Capture the cell that displays the provided text and extract its [X, Y] central coordinate. 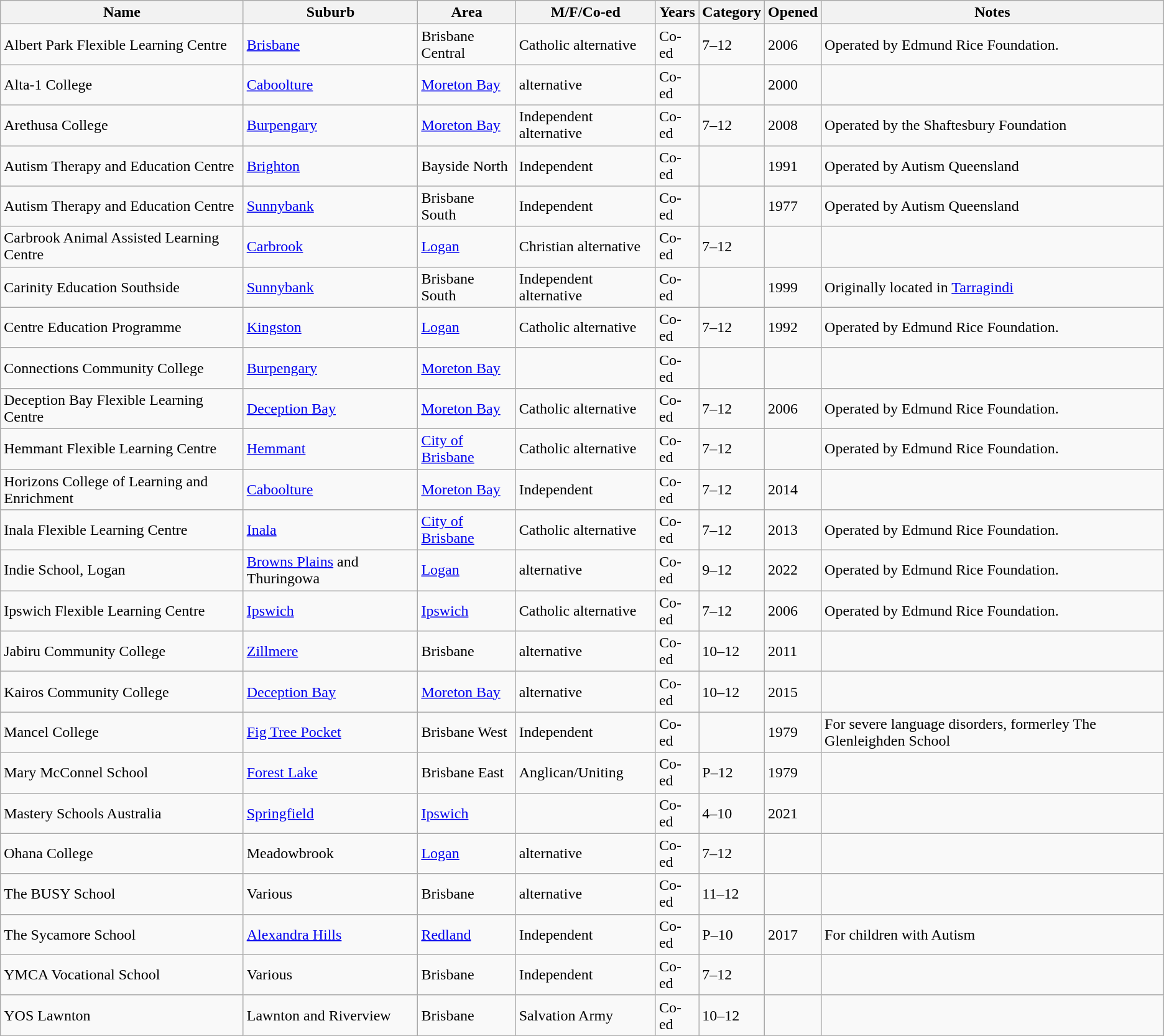
Inala Flexible Learning Centre [122, 530]
1992 [793, 327]
Deception Bay Flexible Learning Centre [122, 408]
Arethusa College [122, 126]
Ohana College [122, 853]
Brisbane East [466, 772]
Horizons College of Learning and Enrichment [122, 489]
For children with Autism [992, 934]
Category [732, 12]
Years [677, 12]
Name [122, 12]
Notes [992, 12]
2008 [793, 126]
2017 [793, 934]
Hemmant [331, 449]
Redland [466, 934]
Fig Tree Pocket [331, 733]
1977 [793, 206]
Centre Education Programme [122, 327]
Albert Park Flexible Learning Centre [122, 45]
Lawnton and Riverview [331, 1015]
Mastery Schools Australia [122, 813]
The BUSY School [122, 894]
P–12 [732, 772]
Carbrook Animal Assisted Learning Centre [122, 246]
P–10 [732, 934]
2011 [793, 652]
Suburb [331, 12]
2022 [793, 571]
Brisbane Central [466, 45]
Connections Community College [122, 368]
Hemmant Flexible Learning Centre [122, 449]
2021 [793, 813]
Opened [793, 12]
Ipswich Flexible Learning Centre [122, 611]
11–12 [732, 894]
Christian alternative [586, 246]
2000 [793, 85]
Brighton [331, 165]
1991 [793, 165]
1999 [793, 287]
Alta-1 College [122, 85]
4–10 [732, 813]
Alexandra Hills [331, 934]
M/F/Co-ed [586, 12]
The Sycamore School [122, 934]
Indie School, Logan [122, 571]
Mary McConnel School [122, 772]
Carinity Education Southside [122, 287]
Forest Lake [331, 772]
Operated by the Shaftesbury Foundation [992, 126]
Kairos Community College [122, 691]
Area [466, 12]
Springfield [331, 813]
Originally located in Tarragindi [992, 287]
Meadowbrook [331, 853]
Brisbane West [466, 733]
2013 [793, 530]
Salvation Army [586, 1015]
9–12 [732, 571]
For severe language disorders, formerley The Glenleighden School [992, 733]
Anglican/Uniting [586, 772]
Mancel College [122, 733]
Carbrook [331, 246]
2014 [793, 489]
Browns Plains and Thuringowa [331, 571]
Zillmere [331, 652]
YMCA Vocational School [122, 975]
2015 [793, 691]
Inala [331, 530]
Jabiru Community College [122, 652]
Bayside North [466, 165]
Kingston [331, 327]
YOS Lawnton [122, 1015]
